Locate the cell with the specified text and output its [x, y] center coordinate. 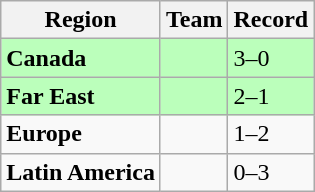
Record [271, 20]
Canada [81, 58]
Europe [81, 134]
Region [81, 20]
Team [194, 20]
0–3 [271, 172]
1–2 [271, 134]
Far East [81, 96]
3–0 [271, 58]
Latin America [81, 172]
2–1 [271, 96]
